Provide the [X, Y] coordinate of the cell's center where the given text is located.  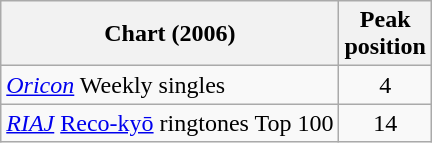
RIAJ Reco-kyō ringtones Top 100 [170, 123]
Oricon Weekly singles [170, 85]
14 [385, 123]
Chart (2006) [170, 34]
Peakposition [385, 34]
4 [385, 85]
